Provide the (x, y) coordinate of the cell's center where the given text is located.  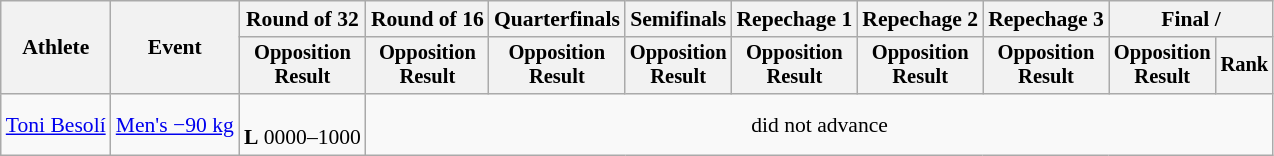
L 0000–1000 (302, 124)
Repechage 3 (1046, 19)
did not advance (820, 124)
Athlete (56, 48)
Event (175, 48)
Toni Besolí (56, 124)
Quarterfinals (557, 19)
Repechage 1 (794, 19)
Semifinals (678, 19)
Round of 32 (302, 19)
Rank (1245, 66)
Round of 16 (428, 19)
Final / (1191, 19)
Repechage 2 (920, 19)
Men's −90 kg (175, 124)
